Find where the given text appears and provide that cell's center as (X, Y) coordinate. 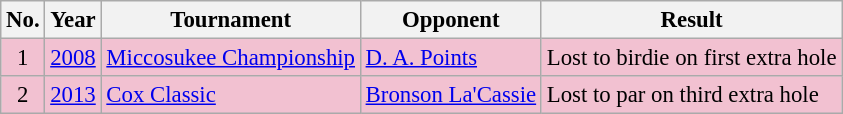
Miccosukee Championship (230, 58)
Bronson La'Cassie (450, 95)
Lost to birdie on first extra hole (691, 58)
D. A. Points (450, 58)
Cox Classic (230, 95)
2013 (73, 95)
1 (23, 58)
Opponent (450, 20)
Year (73, 20)
No. (23, 20)
2008 (73, 58)
2 (23, 95)
Tournament (230, 20)
Result (691, 20)
Lost to par on third extra hole (691, 95)
